Return the (x, y) coordinate for the center point of the cell that contains the specified text.  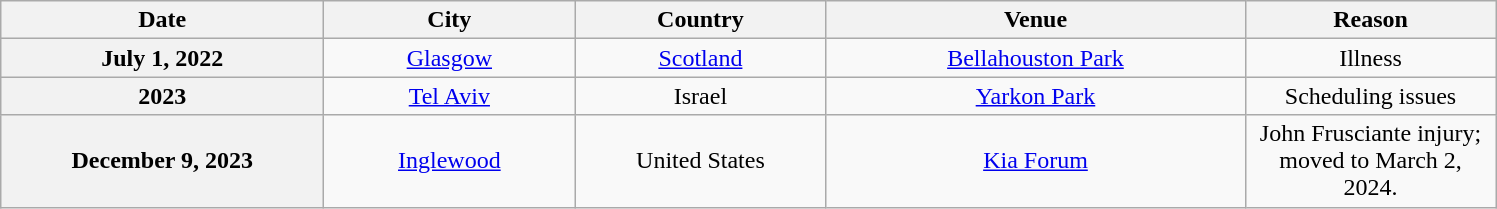
Country (700, 20)
Bellahouston Park (1036, 58)
Scheduling issues (1370, 96)
United States (700, 161)
July 1, 2022 (162, 58)
Inglewood (450, 161)
Date (162, 20)
Tel Aviv (450, 96)
Reason (1370, 20)
Israel (700, 96)
Scotland (700, 58)
Glasgow (450, 58)
John Frusciante injury;moved to March 2, 2024. (1370, 161)
December 9, 2023 (162, 161)
Kia Forum (1036, 161)
City (450, 20)
Venue (1036, 20)
Yarkon Park (1036, 96)
2023 (162, 96)
Illness (1370, 58)
